Scan for the cell matching the given text and deliver its (X, Y) coordinate at center. 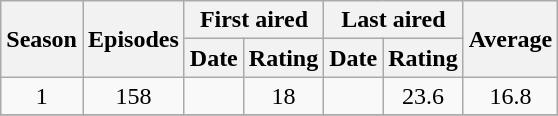
18 (283, 96)
Season (42, 39)
Last aired (394, 20)
158 (133, 96)
16.8 (510, 96)
Episodes (133, 39)
23.6 (423, 96)
First aired (254, 20)
Average (510, 39)
1 (42, 96)
